Output the (x, y) coordinate of the center of the cell containing the given text.  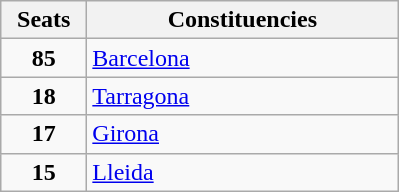
Seats (44, 20)
Lleida (242, 172)
Girona (242, 134)
Barcelona (242, 58)
85 (44, 58)
Tarragona (242, 96)
18 (44, 96)
Constituencies (242, 20)
15 (44, 172)
17 (44, 134)
